Capture the cell that displays the provided text and extract its [X, Y] central coordinate. 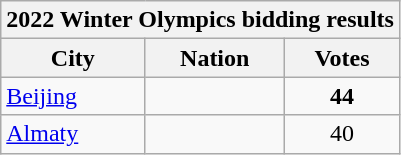
City [73, 58]
40 [342, 134]
Beijing [73, 96]
Votes [342, 58]
Almaty [73, 134]
2022 Winter Olympics bidding results [200, 20]
Nation [215, 58]
44 [342, 96]
